Capture the cell that displays the provided text and extract its [X, Y] central coordinate. 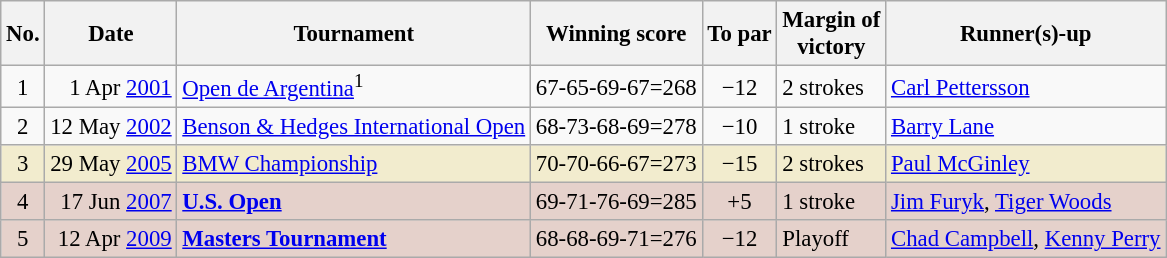
67-65-69-67=268 [616, 87]
68-73-68-69=278 [616, 127]
5 [23, 239]
70-70-66-67=273 [616, 164]
4 [23, 202]
Winning score [616, 34]
Date [111, 34]
12 May 2002 [111, 127]
No. [23, 34]
To par [740, 34]
Masters Tournament [354, 239]
Barry Lane [1026, 127]
68-68-69-71=276 [616, 239]
69-71-76-69=285 [616, 202]
Paul McGinley [1026, 164]
Carl Pettersson [1026, 87]
Jim Furyk, Tiger Woods [1026, 202]
2 [23, 127]
29 May 2005 [111, 164]
−10 [740, 127]
U.S. Open [354, 202]
17 Jun 2007 [111, 202]
12 Apr 2009 [111, 239]
Runner(s)-up [1026, 34]
Playoff [832, 239]
Benson & Hedges International Open [354, 127]
Open de Argentina1 [354, 87]
Chad Campbell, Kenny Perry [1026, 239]
1 [23, 87]
BMW Championship [354, 164]
1 Apr 2001 [111, 87]
3 [23, 164]
+5 [740, 202]
Tournament [354, 34]
Margin ofvictory [832, 34]
−15 [740, 164]
